Scan for the cell matching the given text and deliver its [x, y] coordinate at center. 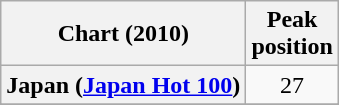
Peakposition [292, 34]
Chart (2010) [124, 34]
Japan (Japan Hot 100) [124, 85]
27 [292, 85]
